Capture the cell that displays the provided text and extract its [x, y] central coordinate. 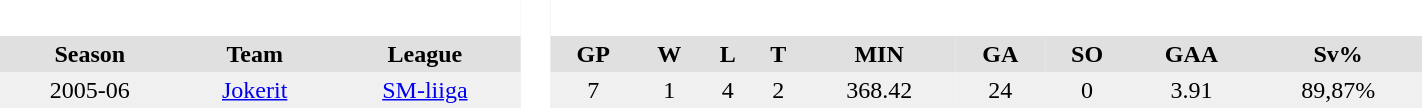
2005-06 [90, 90]
GAA [1191, 54]
League [425, 54]
4 [727, 90]
Sv% [1338, 54]
GP [592, 54]
Season [90, 54]
Team [255, 54]
89,87% [1338, 90]
SM-liiga [425, 90]
SO [1088, 54]
0 [1088, 90]
L [727, 54]
GA [1000, 54]
368.42 [878, 90]
3.91 [1191, 90]
Jokerit [255, 90]
1 [670, 90]
24 [1000, 90]
7 [592, 90]
W [670, 54]
T [778, 54]
2 [778, 90]
MIN [878, 54]
